Capture the cell that displays the provided text and extract its [x, y] central coordinate. 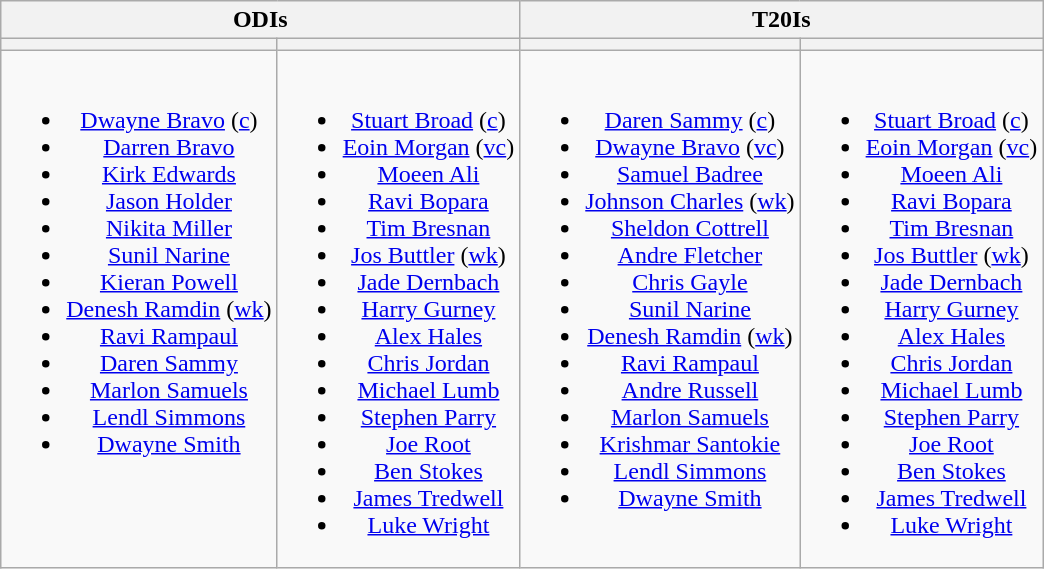
T20Is [782, 20]
ODIs [260, 20]
